Scan for the cell matching the given text and deliver its [x, y] coordinate at center. 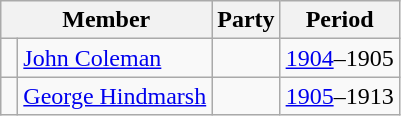
John Coleman [115, 58]
1905–1913 [340, 96]
Member [106, 20]
George Hindmarsh [115, 96]
Period [340, 20]
Party [246, 20]
1904–1905 [340, 58]
